Return the (x, y) coordinate for the center point of the cell that contains the specified text.  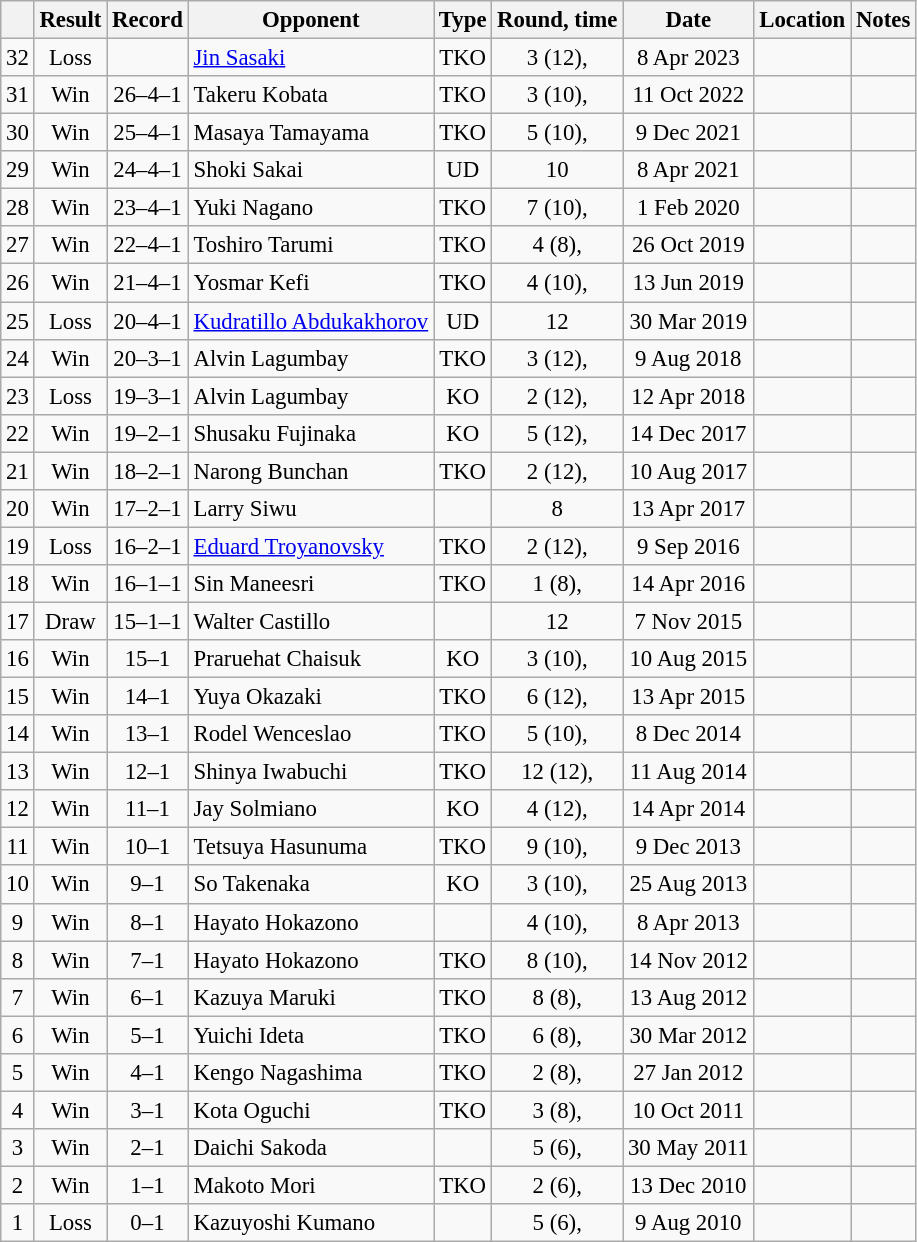
10–1 (148, 847)
4 (18, 1110)
11 (18, 847)
2 (8), (558, 1073)
Daichi Sakoda (310, 1148)
Location (802, 20)
Jay Solmiano (310, 809)
22 (18, 433)
12–1 (148, 772)
32 (18, 58)
12 Apr 2018 (688, 396)
29 (18, 170)
Type (463, 20)
26 Oct 2019 (688, 245)
30 Mar 2012 (688, 1035)
Kudratillo Abdukakhorov (310, 321)
Makoto Mori (310, 1185)
14 (18, 734)
6 (18, 1035)
10 Oct 2011 (688, 1110)
14 Apr 2014 (688, 809)
19 (18, 546)
30 Mar 2019 (688, 321)
24–4–1 (148, 170)
13 Apr 2017 (688, 509)
Toshiro Tarumi (310, 245)
Draw (70, 621)
31 (18, 95)
14 Dec 2017 (688, 433)
4 (8), (558, 245)
Date (688, 20)
21 (18, 471)
6–1 (148, 997)
Opponent (310, 20)
23–4–1 (148, 208)
9 (10), (558, 847)
15 (18, 697)
Praruehat Chaisuk (310, 659)
5 (18, 1073)
9 (18, 922)
21–4–1 (148, 283)
14 Apr 2016 (688, 584)
6 (12), (558, 697)
Kazuyoshi Kumano (310, 1223)
Rodel Wenceslao (310, 734)
14 Nov 2012 (688, 960)
8 Apr 2023 (688, 58)
4 (12), (558, 809)
1 Feb 2020 (688, 208)
30 (18, 133)
7 (18, 997)
13 Dec 2010 (688, 1185)
9 Sep 2016 (688, 546)
27 (18, 245)
Kengo Nagashima (310, 1073)
10 Aug 2015 (688, 659)
Sin Maneesri (310, 584)
Eduard Troyanovsky (310, 546)
7 (10), (558, 208)
Shoki Sakai (310, 170)
9–1 (148, 885)
Shinya Iwabuchi (310, 772)
13 (18, 772)
Yuya Okazaki (310, 697)
8–1 (148, 922)
9 Aug 2010 (688, 1223)
4–1 (148, 1073)
30 May 2011 (688, 1148)
Tetsuya Hasunuma (310, 847)
Jin Sasaki (310, 58)
8 Apr 2021 (688, 170)
2–1 (148, 1148)
13 Aug 2012 (688, 997)
Masaya Tamayama (310, 133)
8 Dec 2014 (688, 734)
11–1 (148, 809)
Round, time (558, 20)
Yuichi Ideta (310, 1035)
10 Aug 2017 (688, 471)
17 (18, 621)
25 (18, 321)
3 (8), (558, 1110)
11 Aug 2014 (688, 772)
8 (8), (558, 997)
2 (6), (558, 1185)
19–2–1 (148, 433)
6 (8), (558, 1035)
27 Jan 2012 (688, 1073)
18 (18, 584)
24 (18, 358)
Walter Castillo (310, 621)
25 Aug 2013 (688, 885)
8 (10), (558, 960)
Yosmar Kefi (310, 283)
9 Dec 2021 (688, 133)
Takeru Kobata (310, 95)
1 (18, 1223)
Record (148, 20)
12 (12), (558, 772)
22–4–1 (148, 245)
Notes (884, 20)
7–1 (148, 960)
2 (18, 1185)
9 Dec 2013 (688, 847)
1–1 (148, 1185)
13 Jun 2019 (688, 283)
15–1–1 (148, 621)
Shusaku Fujinaka (310, 433)
11 Oct 2022 (688, 95)
9 Aug 2018 (688, 358)
16 (18, 659)
15–1 (148, 659)
20–3–1 (148, 358)
5 (12), (558, 433)
3–1 (148, 1110)
19–3–1 (148, 396)
13–1 (148, 734)
3 (18, 1148)
20 (18, 509)
17–2–1 (148, 509)
Kazuya Maruki (310, 997)
16–2–1 (148, 546)
Result (70, 20)
So Takenaka (310, 885)
26 (18, 283)
Yuki Nagano (310, 208)
Larry Siwu (310, 509)
Narong Bunchan (310, 471)
0–1 (148, 1223)
1 (8), (558, 584)
26–4–1 (148, 95)
13 Apr 2015 (688, 697)
20–4–1 (148, 321)
18–2–1 (148, 471)
28 (18, 208)
25–4–1 (148, 133)
8 Apr 2013 (688, 922)
Kota Oguchi (310, 1110)
23 (18, 396)
14–1 (148, 697)
5–1 (148, 1035)
16–1–1 (148, 584)
7 Nov 2015 (688, 621)
